Scan for the cell matching the given text and deliver its [x, y] coordinate at center. 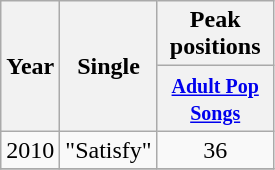
Peak positions [215, 34]
2010 [30, 150]
36 [215, 150]
Single [108, 66]
Adult Pop Songs [215, 98]
"Satisfy" [108, 150]
Year [30, 66]
